Search for the cell housing the specified text and yield its (X, Y) center coordinate. 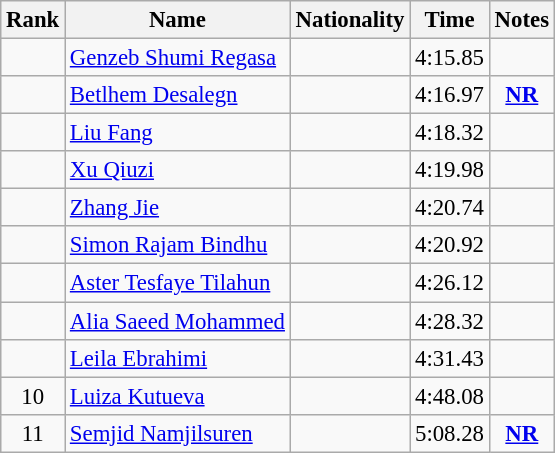
Semjid Namjilsuren (178, 433)
4:19.98 (450, 170)
4:48.08 (450, 396)
Betlhem Desalegn (178, 95)
Aster Tesfaye Tilahun (178, 283)
4:20.92 (450, 245)
Alia Saeed Mohammed (178, 321)
Luiza Kutueva (178, 396)
Liu Fang (178, 133)
4:26.12 (450, 283)
4:28.32 (450, 321)
4:18.32 (450, 133)
Genzeb Shumi Regasa (178, 58)
Xu Qiuzi (178, 170)
Leila Ebrahimi (178, 358)
Nationality (350, 20)
4:15.85 (450, 58)
11 (33, 433)
4:20.74 (450, 208)
4:16.97 (450, 95)
Simon Rajam Bindhu (178, 245)
10 (33, 396)
Zhang Jie (178, 208)
5:08.28 (450, 433)
4:31.43 (450, 358)
Time (450, 20)
Notes (522, 20)
Rank (33, 20)
Name (178, 20)
